Output the [X, Y] coordinate of the center of the cell containing the given text.  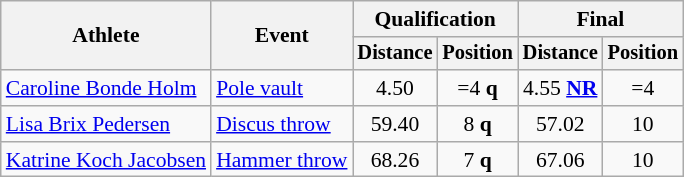
Discus throw [282, 124]
Athlete [106, 36]
4.55 NR [560, 88]
Pole vault [282, 88]
8 q [477, 124]
57.02 [560, 124]
Caroline Bonde Holm [106, 88]
Qualification [434, 19]
Final [600, 19]
Lisa Brix Pedersen [106, 124]
10 [643, 124]
4.50 [394, 88]
Event [282, 36]
59.40 [394, 124]
=4 [643, 88]
=4 q [477, 88]
